Return (x, y) of the center of cell containing provided text 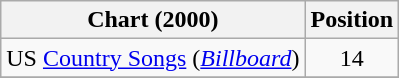
US Country Songs (Billboard) (153, 58)
Position (352, 20)
14 (352, 58)
Chart (2000) (153, 20)
